Extract the (x, y) coordinate from the center of the cell holding the provided text.  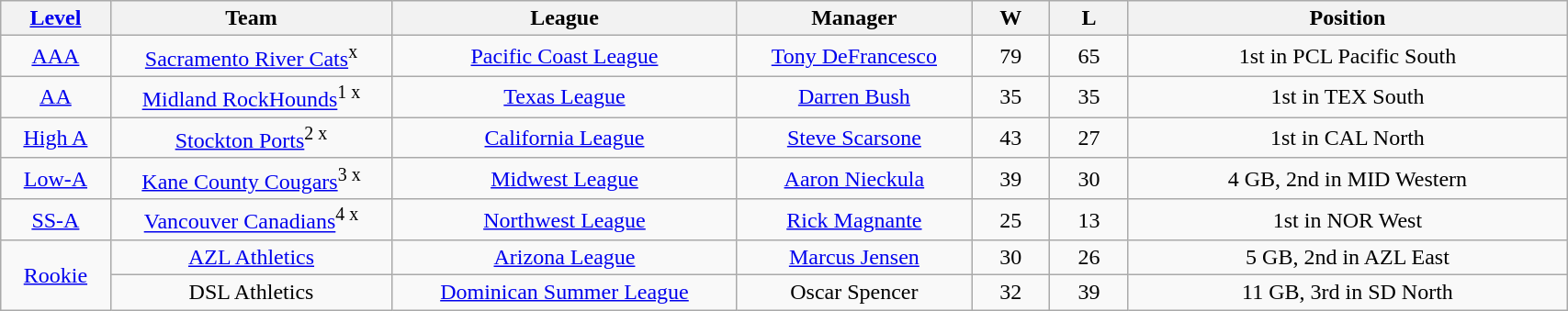
Manager (854, 18)
1st in CAL North (1347, 138)
DSL Athletics (252, 293)
Midland RockHounds1 x (252, 97)
5 GB, 2nd in AZL East (1347, 258)
26 (1089, 258)
79 (1010, 57)
California League (564, 138)
Stockton Ports2 x (252, 138)
Midwest League (564, 178)
1st in PCL Pacific South (1347, 57)
Aaron Nieckula (854, 178)
Darren Bush (854, 97)
32 (1010, 293)
Dominican Summer League (564, 293)
25 (1010, 220)
W (1010, 18)
Level (55, 18)
Rick Magnante (854, 220)
Sacramento River Catsx (252, 57)
Team (252, 18)
Tony DeFrancesco (854, 57)
Texas League (564, 97)
Low-A (55, 178)
Position (1347, 18)
27 (1089, 138)
Oscar Spencer (854, 293)
4 GB, 2nd in MID Western (1347, 178)
AA (55, 97)
11 GB, 3rd in SD North (1347, 293)
Vancouver Canadians4 x (252, 220)
Marcus Jensen (854, 258)
Steve Scarsone (854, 138)
League (564, 18)
Northwest League (564, 220)
SS-A (55, 220)
Rookie (55, 275)
Arizona League (564, 258)
Kane County Cougars3 x (252, 178)
High A (55, 138)
1st in NOR West (1347, 220)
Pacific Coast League (564, 57)
L (1089, 18)
AAA (55, 57)
65 (1089, 57)
43 (1010, 138)
13 (1089, 220)
AZL Athletics (252, 258)
1st in TEX South (1347, 97)
